Return (x, y) of the center of cell containing provided text 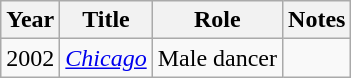
Male dancer (217, 58)
Chicago (106, 58)
Role (217, 20)
2002 (30, 58)
Title (106, 20)
Year (30, 20)
Notes (317, 20)
